Determine the (X, Y) coordinate at the center of the cell enclosing the given text.  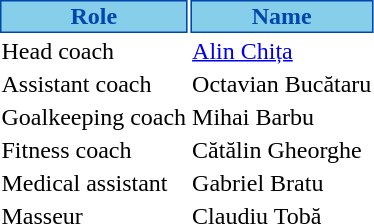
Fitness coach (94, 150)
Mihai Barbu (282, 117)
Cătălin Gheorghe (282, 150)
Name (282, 16)
Alin Chița (282, 51)
Gabriel Bratu (282, 183)
Assistant coach (94, 84)
Head coach (94, 51)
Role (94, 16)
Goalkeeping coach (94, 117)
Medical assistant (94, 183)
Octavian Bucătaru (282, 84)
